Search for the cell housing the specified text and yield its [x, y] center coordinate. 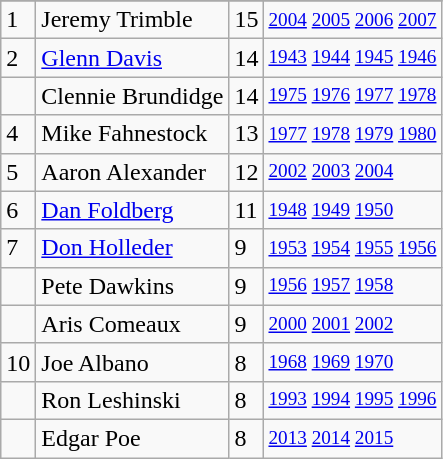
5 [18, 172]
2000 2001 2002 [352, 324]
15 [246, 20]
Jeremy Trimble [132, 20]
2004 2005 2006 2007 [352, 20]
Mike Fahnestock [132, 134]
Aris Comeaux [132, 324]
Pete Dawkins [132, 286]
1993 1994 1995 1996 [352, 400]
4 [18, 134]
Aaron Alexander [132, 172]
6 [18, 210]
1975 1976 1977 1978 [352, 96]
Joe Albano [132, 362]
1953 1954 1955 1956 [352, 248]
2013 2014 2015 [352, 438]
Ron Leshinski [132, 400]
1 [18, 20]
11 [246, 210]
1956 1957 1958 [352, 286]
1948 1949 1950 [352, 210]
1943 1944 1945 1946 [352, 58]
1968 1969 1970 [352, 362]
7 [18, 248]
12 [246, 172]
1977 1978 1979 1980 [352, 134]
Clennie Brundidge [132, 96]
10 [18, 362]
Dan Foldberg [132, 210]
13 [246, 134]
Don Holleder [132, 248]
Edgar Poe [132, 438]
2002 2003 2004 [352, 172]
Glenn Davis [132, 58]
2 [18, 58]
